Search for the cell housing the specified text and yield its [x, y] center coordinate. 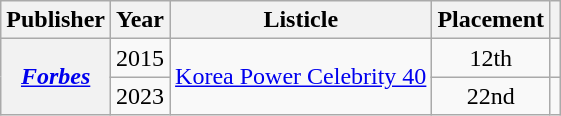
Listicle [301, 20]
2015 [140, 58]
12th [491, 58]
Forbes [56, 77]
Korea Power Celebrity 40 [301, 77]
Publisher [56, 20]
22nd [491, 96]
2023 [140, 96]
Placement [491, 20]
Year [140, 20]
